Provide the (x, y) coordinate of the cell's center where the given text is located.  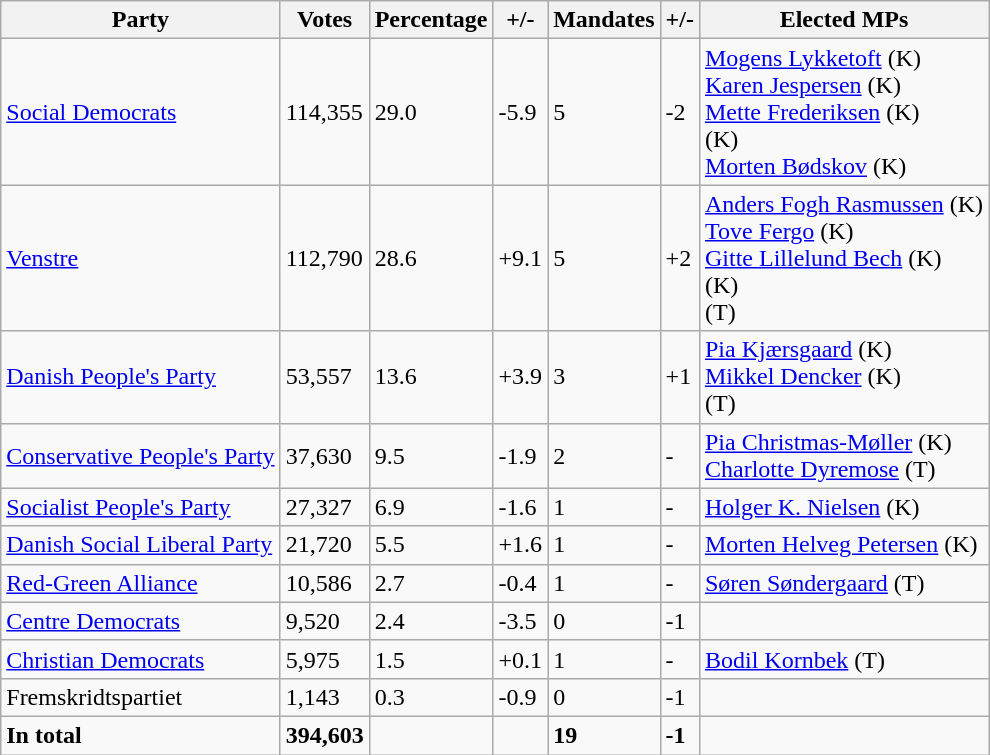
Elected MPs (844, 20)
9.5 (431, 456)
Danish People's Party (140, 377)
3 (604, 377)
2.7 (431, 583)
Socialist People's Party (140, 507)
Pia Kjærsgaard (K)Mikkel Dencker (K) (T) (844, 377)
-0.4 (520, 583)
Red-Green Alliance (140, 583)
Conservative People's Party (140, 456)
-1.9 (520, 456)
9,520 (324, 621)
Morten Helveg Petersen (K) (844, 545)
-0.9 (520, 697)
Anders Fogh Rasmussen (K)Tove Fergo (K)Gitte Lillelund Bech (K) (K) (T) (844, 258)
Søren Søndergaard (T) (844, 583)
-5.9 (520, 112)
Mandates (604, 20)
6.9 (431, 507)
Christian Democrats (140, 659)
29.0 (431, 112)
21,720 (324, 545)
5,975 (324, 659)
53,557 (324, 377)
13.6 (431, 377)
0.3 (431, 697)
2.4 (431, 621)
394,603 (324, 735)
Mogens Lykketoft (K)Karen Jespersen (K)Mette Frederiksen (K) (K)Morten Bødskov (K) (844, 112)
1.5 (431, 659)
Bodil Kornbek (T) (844, 659)
2 (604, 456)
Pia Christmas-Møller (K)Charlotte Dyremose (T) (844, 456)
10,586 (324, 583)
112,790 (324, 258)
+1 (680, 377)
+1.6 (520, 545)
+2 (680, 258)
28.6 (431, 258)
Danish Social Liberal Party (140, 545)
-1.6 (520, 507)
+3.9 (520, 377)
Votes (324, 20)
+9.1 (520, 258)
Centre Democrats (140, 621)
27,327 (324, 507)
19 (604, 735)
In total (140, 735)
37,630 (324, 456)
-3.5 (520, 621)
Holger K. Nielsen (K) (844, 507)
-2 (680, 112)
5.5 (431, 545)
Percentage (431, 20)
Venstre (140, 258)
Social Democrats (140, 112)
Party (140, 20)
Fremskridtspartiet (140, 697)
1,143 (324, 697)
114,355 (324, 112)
+0.1 (520, 659)
